Search for the cell housing the specified text and yield its [x, y] center coordinate. 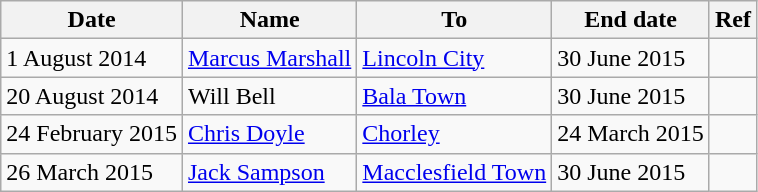
Marcus Marshall [269, 58]
24 February 2015 [92, 134]
Ref [732, 20]
Lincoln City [454, 58]
Chorley [454, 134]
Jack Sampson [269, 172]
End date [631, 20]
26 March 2015 [92, 172]
Bala Town [454, 96]
20 August 2014 [92, 96]
24 March 2015 [631, 134]
Chris Doyle [269, 134]
Name [269, 20]
Will Bell [269, 96]
Date [92, 20]
Macclesfield Town [454, 172]
To [454, 20]
1 August 2014 [92, 58]
